From the cell containing the given text, extract its center point as [x, y] coordinate. 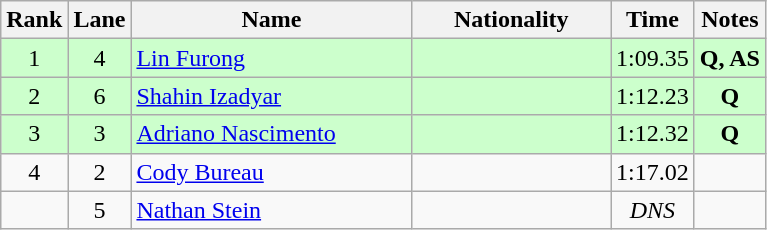
1:12.23 [653, 96]
Notes [730, 20]
5 [100, 210]
Lane [100, 20]
Rank [34, 20]
1 [34, 58]
Q, AS [730, 58]
Nationality [512, 20]
Lin Furong [272, 58]
Adriano Nascimento [272, 134]
Time [653, 20]
Cody Bureau [272, 172]
Name [272, 20]
1:17.02 [653, 172]
Nathan Stein [272, 210]
1:09.35 [653, 58]
6 [100, 96]
1:12.32 [653, 134]
DNS [653, 210]
Shahin Izadyar [272, 96]
